Identify which cell holds the provided text, then report its [x, y] central coordinate. 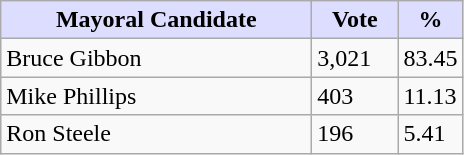
% [430, 20]
Bruce Gibbon [156, 58]
Vote [355, 20]
Mayoral Candidate [156, 20]
403 [355, 96]
196 [355, 134]
Mike Phillips [156, 96]
5.41 [430, 134]
11.13 [430, 96]
83.45 [430, 58]
3,021 [355, 58]
Ron Steele [156, 134]
